Scan for the cell matching the given text and deliver its [X, Y] coordinate at center. 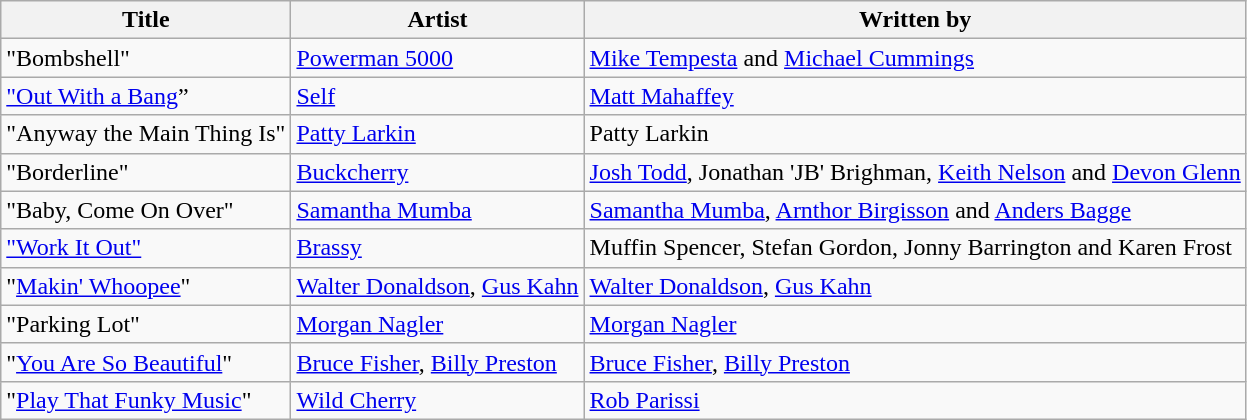
"Baby, Come On Over" [146, 210]
Title [146, 20]
"Makin' Whoopee" [146, 286]
"Work It Out" [146, 248]
Josh Todd, Jonathan 'JB' Brighman, Keith Nelson and Devon Glenn [915, 172]
"Anyway the Main Thing Is" [146, 134]
Muffin Spencer, Stefan Gordon, Jonny Barrington and Karen Frost [915, 248]
Brassy [438, 248]
"Out With a Bang” [146, 96]
Written by [915, 20]
Powerman 5000 [438, 58]
"Parking Lot" [146, 324]
"Bombshell" [146, 58]
Self [438, 96]
Rob Parissi [915, 400]
Buckcherry [438, 172]
Samantha Mumba [438, 210]
"Borderline" [146, 172]
Mike Tempesta and Michael Cummings [915, 58]
Wild Cherry [438, 400]
Samantha Mumba, Arnthor Birgisson and Anders Bagge [915, 210]
Matt Mahaffey [915, 96]
"Play That Funky Music" [146, 400]
"You Are So Beautiful" [146, 362]
Artist [438, 20]
